Return [X, Y] of the center of cell containing provided text 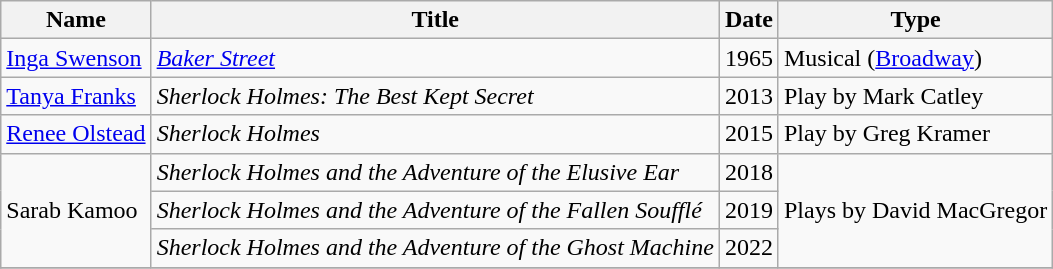
Baker Street [435, 58]
Sherlock Holmes: The Best Kept Secret [435, 96]
Title [435, 20]
Sherlock Holmes [435, 134]
Sherlock Holmes and the Adventure of the Fallen Soufflé [435, 210]
2015 [748, 134]
Date [748, 20]
2022 [748, 248]
Sherlock Holmes and the Adventure of the Elusive Ear [435, 172]
Sarab Kamoo [76, 210]
Tanya Franks [76, 96]
Type [915, 20]
Renee Olstead [76, 134]
Play by Greg Kramer [915, 134]
2013 [748, 96]
Plays by David MacGregor [915, 210]
Play by Mark Catley [915, 96]
Sherlock Holmes and the Adventure of the Ghost Machine [435, 248]
Musical (Broadway) [915, 58]
2019 [748, 210]
Inga Swenson [76, 58]
1965 [748, 58]
2018 [748, 172]
Name [76, 20]
